Locate the cell with the specified text and output its (x, y) center coordinate. 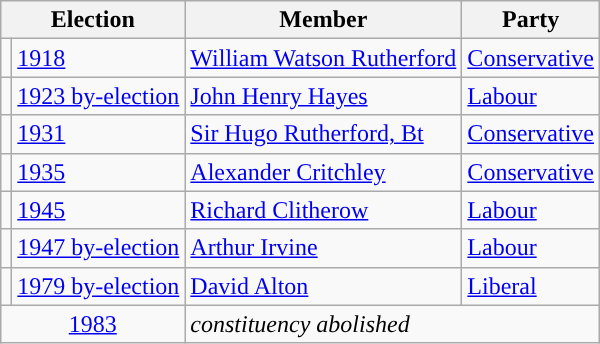
William Watson Rutherford (324, 58)
1979 by-election (98, 286)
Member (324, 20)
Election (93, 20)
Arthur Irvine (324, 248)
John Henry Hayes (324, 96)
David Alton (324, 286)
1923 by-election (98, 96)
Party (531, 20)
Liberal (531, 286)
1947 by-election (98, 248)
constituency abolished (392, 324)
1918 (98, 58)
1931 (98, 134)
Alexander Critchley (324, 172)
1945 (98, 210)
1983 (93, 324)
1935 (98, 172)
Richard Clitherow (324, 210)
Sir Hugo Rutherford, Bt (324, 134)
